Find where the given text appears and provide that cell's center as (x, y) coordinate. 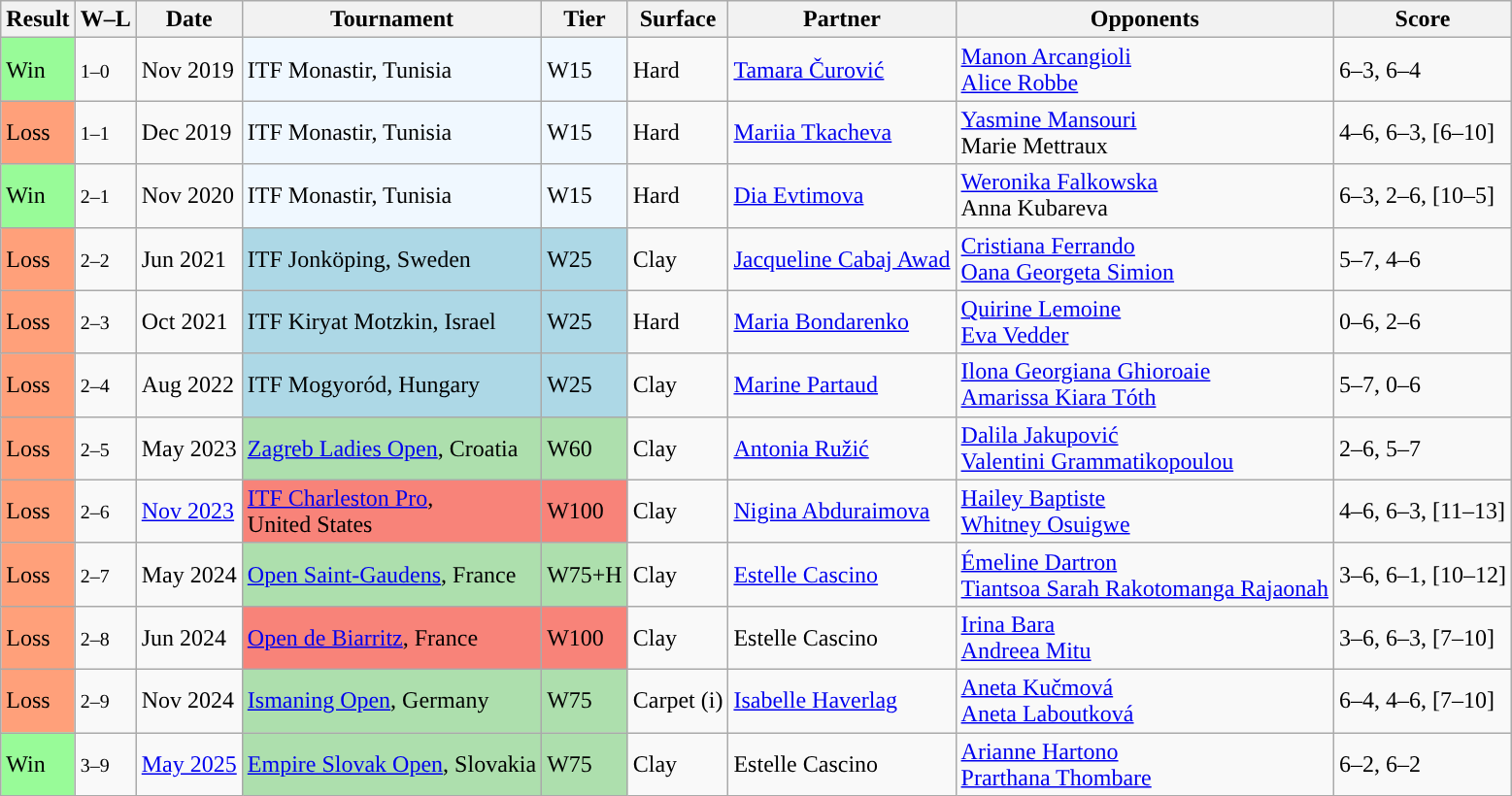
6–3, 6–4 (1422, 70)
Carpet (i) (678, 701)
ITF Charleston Pro, United States (391, 511)
Hailey Baptiste Whitney Osuigwe (1144, 511)
Marine Partaud (842, 384)
Nov 2024 (188, 701)
ITF Mogyoród, Hungary (391, 384)
W60 (585, 448)
Quirine Lemoine Eva Vedder (1144, 322)
Aug 2022 (188, 384)
ITF Kiryat Motzkin, Israel (391, 322)
2–4 (105, 384)
Irina Bara Andreea Mitu (1144, 637)
Nigina Abduraimova (842, 511)
1–0 (105, 70)
4–6, 6–3, [6–10] (1422, 132)
Open Saint-Gaudens, France (391, 575)
2–1 (105, 196)
Ismaning Open, Germany (391, 701)
Score (1422, 19)
Tier (585, 19)
2–2 (105, 258)
May 2023 (188, 448)
2–3 (105, 322)
Aneta Kučmová Aneta Laboutková (1144, 701)
2–8 (105, 637)
Dalila Jakupović Valentini Grammatikopoulou (1144, 448)
Mariia Tkacheva (842, 132)
Oct 2021 (188, 322)
Tournament (391, 19)
W75+H (585, 575)
Manon Arcangioli Alice Robbe (1144, 70)
ITF Jonköping, Sweden (391, 258)
Partner (842, 19)
Tamara Čurović (842, 70)
May 2024 (188, 575)
Nov 2023 (188, 511)
2–7 (105, 575)
Jun 2021 (188, 258)
6–3, 2–6, [10–5] (1422, 196)
Émeline Dartron Tiantsoa Sarah Rakotomanga Rajaonah (1144, 575)
2–9 (105, 701)
W–L (105, 19)
1–1 (105, 132)
4–6, 6–3, [11–13] (1422, 511)
Antonia Ružić (842, 448)
3–9 (105, 763)
Zagreb Ladies Open, Croatia (391, 448)
Dia Evtimova (842, 196)
May 2025 (188, 763)
Jun 2024 (188, 637)
Maria Bondarenko (842, 322)
Yasmine Mansouri Marie Mettraux (1144, 132)
Cristiana Ferrando Oana Georgeta Simion (1144, 258)
Weronika Falkowska Anna Kubareva (1144, 196)
2–6, 5–7 (1422, 448)
5–7, 4–6 (1422, 258)
Result (38, 19)
Empire Slovak Open, Slovakia (391, 763)
6–2, 6–2 (1422, 763)
6–4, 4–6, [7–10] (1422, 701)
Date (188, 19)
3–6, 6–1, [10–12] (1422, 575)
0–6, 2–6 (1422, 322)
Nov 2020 (188, 196)
Dec 2019 (188, 132)
Isabelle Haverlag (842, 701)
2–5 (105, 448)
3–6, 6–3, [7–10] (1422, 637)
5–7, 0–6 (1422, 384)
Arianne Hartono Prarthana Thombare (1144, 763)
Nov 2019 (188, 70)
Ilona Georgiana Ghioroaie Amarissa Kiara Tóth (1144, 384)
Surface (678, 19)
Jacqueline Cabaj Awad (842, 258)
Opponents (1144, 19)
2–6 (105, 511)
Open de Biarritz, France (391, 637)
